Pinpoint the cell where the given text exists, returning its [x, y] midpoint coordinate. 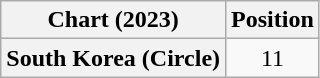
11 [273, 58]
South Korea (Circle) [114, 58]
Position [273, 20]
Chart (2023) [114, 20]
